Pinpoint the cell where the given text exists, returning its (X, Y) midpoint coordinate. 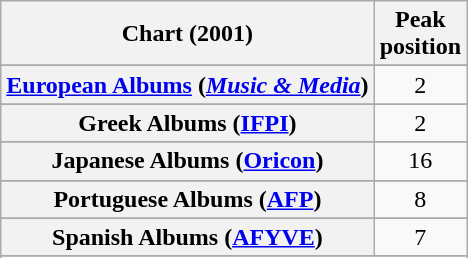
Japanese Albums (Oricon) (188, 161)
Greek Albums (IFPI) (188, 123)
Chart (2001) (188, 34)
8 (420, 199)
Spanish Albums (AFYVE) (188, 237)
Portuguese Albums (AFP) (188, 199)
16 (420, 161)
European Albums (Music & Media) (188, 85)
7 (420, 237)
Peakposition (420, 34)
